Determine the [x, y] coordinate at the center of the cell enclosing the given text.  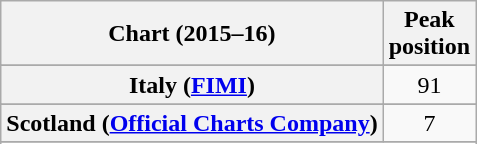
Italy (FIMI) [192, 85]
Peak position [429, 34]
7 [429, 123]
Scotland (Official Charts Company) [192, 123]
91 [429, 85]
Chart (2015–16) [192, 34]
